Extract the [X, Y] coordinate from the center of the cell holding the provided text.  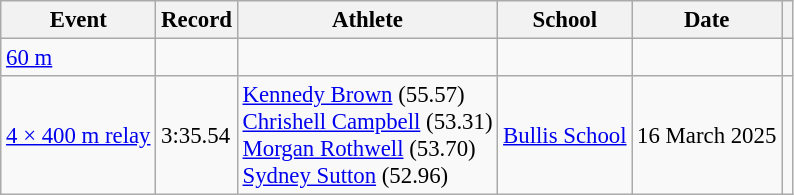
School [565, 20]
4 × 400 m relay [78, 136]
16 March 2025 [707, 136]
Event [78, 20]
60 m [78, 58]
Kennedy Brown (55.57)Chrishell Campbell (53.31)Morgan Rothwell (53.70)Sydney Sutton (52.96) [368, 136]
Record [196, 20]
3:35.54 [196, 136]
Date [707, 20]
Bullis School [565, 136]
Athlete [368, 20]
